Pinpoint the cell where the given text exists, returning its [x, y] midpoint coordinate. 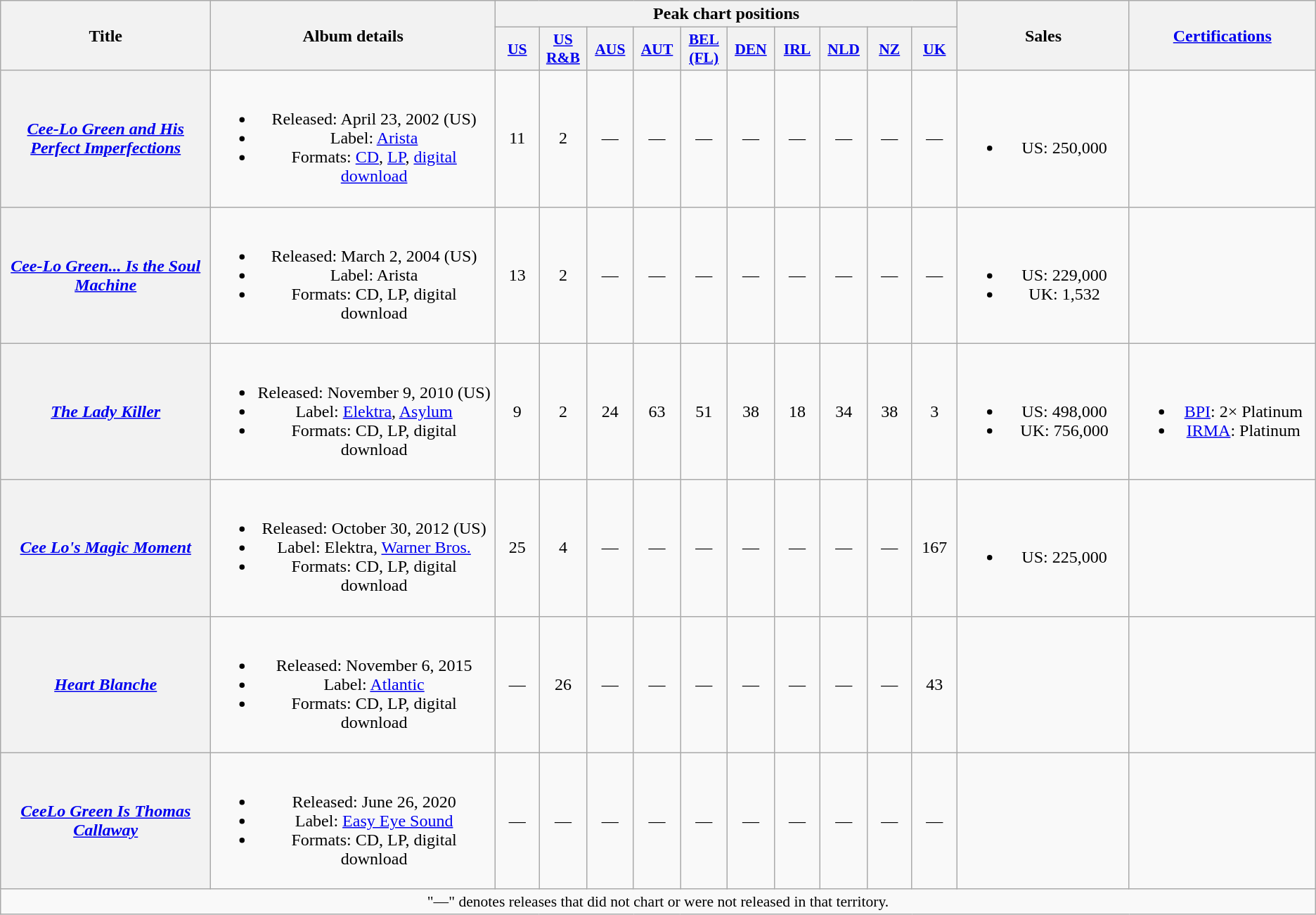
US: 498,000UK: 756,000 [1043, 411]
25 [517, 548]
Cee Lo's Magic Moment [105, 548]
DEN [751, 49]
Released: April 23, 2002 (US)Label: AristaFormats: CD, LP, digital download [353, 139]
Album details [353, 35]
13 [517, 275]
51 [704, 411]
24 [610, 411]
AUS [610, 49]
Released: November 9, 2010 (US)Label: Elektra, AsylumFormats: CD, LP, digital download [353, 411]
US: 229,000UK: 1,532 [1043, 275]
Released: November 6, 2015Label: AtlanticFormats: CD, LP, digital download [353, 684]
USR&B [563, 49]
Released: October 30, 2012 (US)Label: Elektra, Warner Bros.Formats: CD, LP, digital download [353, 548]
NZ [890, 49]
Cee-Lo Green... Is the Soul Machine [105, 275]
34 [844, 411]
Title [105, 35]
26 [563, 684]
Peak chart positions [725, 14]
Certifications [1222, 35]
US [517, 49]
11 [517, 139]
167 [935, 548]
US: 250,000 [1043, 139]
4 [563, 548]
BEL(FL) [704, 49]
The Lady Killer [105, 411]
IRL [797, 49]
Released: June 26, 2020Label: Easy Eye SoundFormats: CD, LP, digital download [353, 821]
BPI: 2× PlatinumIRMA: Platinum [1222, 411]
18 [797, 411]
43 [935, 684]
Sales [1043, 35]
Cee-Lo Green and His Perfect Imperfections [105, 139]
US: 225,000 [1043, 548]
UK [935, 49]
AUT [657, 49]
Heart Blanche [105, 684]
9 [517, 411]
CeeLo Green Is Thomas Callaway [105, 821]
63 [657, 411]
NLD [844, 49]
Released: March 2, 2004 (US)Label: AristaFormats: CD, LP, digital download [353, 275]
"—" denotes releases that did not chart or were not released in that territory. [658, 902]
3 [935, 411]
